For the text-containing cell, return its midpoint in [x, y] coordinate format. 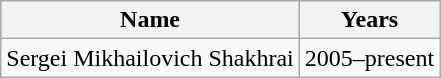
Sergei Mikhailovich Shakhrai [150, 58]
Years [369, 20]
2005–present [369, 58]
Name [150, 20]
